Provide the (x, y) coordinate of the cell's center where the given text is located.  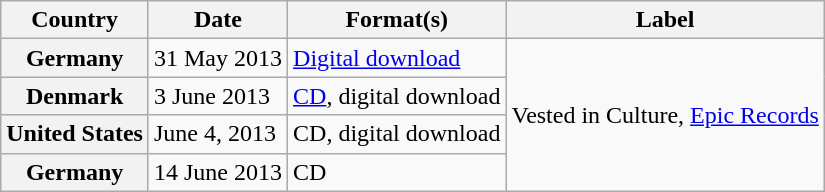
31 May 2013 (218, 58)
Denmark (75, 96)
Digital download (397, 58)
United States (75, 134)
Format(s) (397, 20)
14 June 2013 (218, 172)
Vested in Culture, Epic Records (665, 115)
Label (665, 20)
3 June 2013 (218, 96)
Country (75, 20)
CD (397, 172)
June 4, 2013 (218, 134)
Date (218, 20)
